For the text-containing cell, return its midpoint in [x, y] coordinate format. 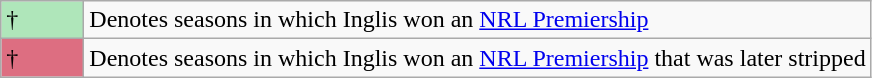
Denotes seasons in which Inglis won an NRL Premiership [478, 20]
Denotes seasons in which Inglis won an NRL Premiership that was later stripped [478, 58]
